Determine the (X, Y) coordinate at the center of the cell enclosing the given text.  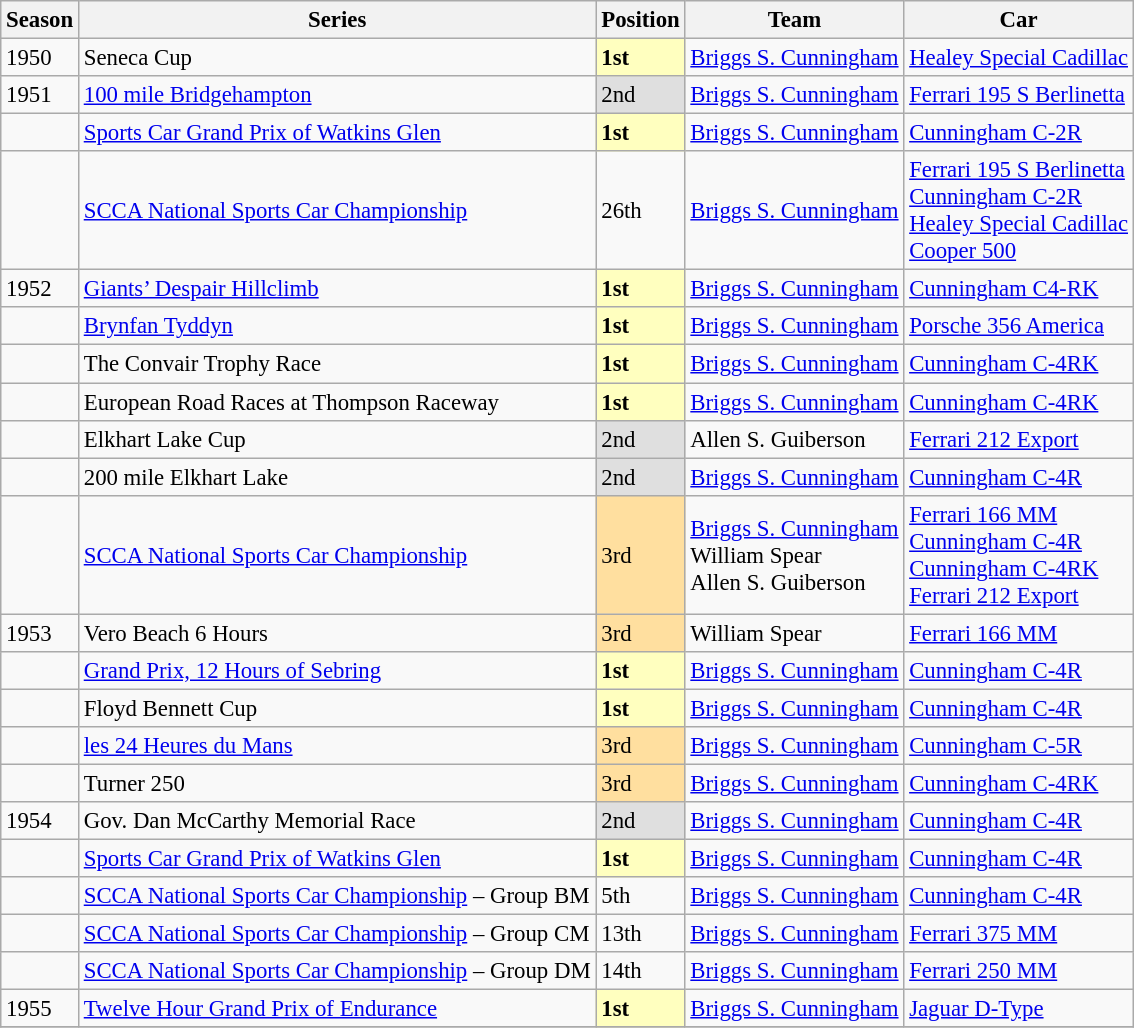
William Spear (794, 633)
Giants’ Despair Hillclimb (337, 289)
Elkhart Lake Cup (337, 439)
SCCA National Sports Car Championship – Group CM (337, 934)
SCCA National Sports Car Championship – Group DM (337, 971)
Jaguar D-Type (1018, 1009)
Cunningham C-2R (1018, 133)
Gov. Dan McCarthy Memorial Race (337, 821)
Ferrari 195 S BerlinettaCunningham C-2RHealey Special CadillacCooper 500 (1018, 210)
Seneca Cup (337, 58)
1951 (40, 95)
SCCA National Sports Car Championship – Group BM (337, 896)
Team (794, 20)
26th (640, 210)
1954 (40, 821)
Cunningham C4-RK (1018, 289)
1950 (40, 58)
13th (640, 934)
Porsche 356 America (1018, 327)
Grand Prix, 12 Hours of Sebring (337, 671)
Turner 250 (337, 783)
5th (640, 896)
Twelve Hour Grand Prix of Endurance (337, 1009)
1955 (40, 1009)
Cunningham C-5R (1018, 746)
Car (1018, 20)
Series (337, 20)
European Road Races at Thompson Raceway (337, 402)
Ferrari 375 MM (1018, 934)
Ferrari 166 MM (1018, 633)
Ferrari 195 S Berlinetta (1018, 95)
Floyd Bennett Cup (337, 708)
Allen S. Guiberson (794, 439)
14th (640, 971)
Briggs S. CunninghamWilliam SpearAllen S. Guiberson (794, 554)
Ferrari 250 MM (1018, 971)
les 24 Heures du Mans (337, 746)
Brynfan Tyddyn (337, 327)
Season (40, 20)
200 mile Elkhart Lake (337, 477)
100 mile Bridgehampton (337, 95)
Healey Special Cadillac (1018, 58)
Vero Beach 6 Hours (337, 633)
The Convair Trophy Race (337, 364)
Ferrari 212 Export (1018, 439)
1952 (40, 289)
Position (640, 20)
1953 (40, 633)
Ferrari 166 MMCunningham C-4RCunningham C-4RKFerrari 212 Export (1018, 554)
